Output the (x, y) coordinate of the center of the cell containing the given text.  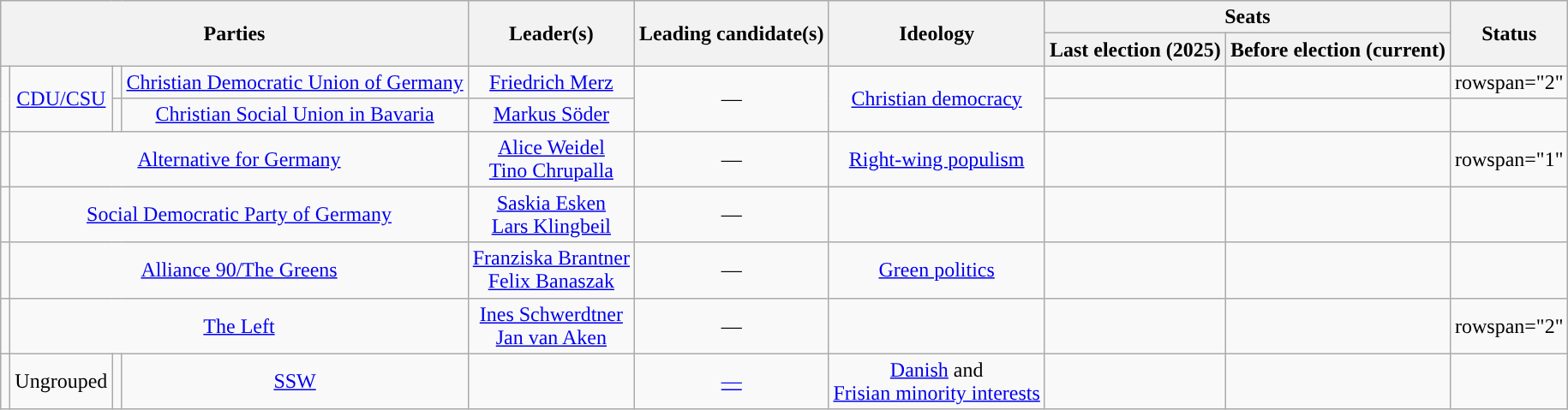
Social Democratic Party of Germany (239, 214)
Friedrich Merz (551, 82)
Leader(s) (551, 33)
Danish andFrisian minority interests (937, 382)
Christian Social Union in Bavaria (295, 115)
Christian Democratic Union of Germany (295, 82)
Ungrouped (62, 382)
The Left (239, 325)
Alliance 90/The Greens (239, 270)
Saskia EskenLars Klingbeil (551, 214)
Green politics (937, 270)
Ines SchwerdtnerJan van Aken (551, 325)
Christian democracy (937, 98)
Status (1509, 33)
Ideology (937, 33)
Leading candidate(s) (732, 33)
Seats (1248, 17)
Franziska BrantnerFelix Banaszak (551, 270)
Alternative for Germany (239, 159)
SSW (295, 382)
Markus Söder (551, 115)
CDU/CSU (62, 98)
Right-wing populism (937, 159)
Before election (current) (1338, 50)
Last election (2025) (1134, 50)
Parties (235, 33)
rowspan="1" (1509, 159)
Alice WeidelTino Chrupalla (551, 159)
